Identify which cell holds the provided text, then report its (X, Y) central coordinate. 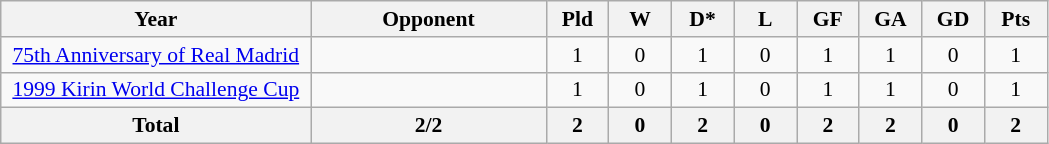
Year (156, 19)
Total (156, 126)
Opponent (428, 19)
Pts (1016, 19)
GF (828, 19)
GD (954, 19)
75th Anniversary of Real Madrid (156, 55)
D* (702, 19)
1999 Kirin World Challenge Cup (156, 90)
W (640, 19)
L (766, 19)
2/2 (428, 126)
Pld (578, 19)
GA (890, 19)
